Return (x, y) of the center of cell containing provided text 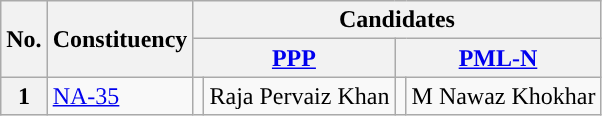
Candidates (397, 20)
1 (24, 96)
PPP (294, 58)
No. (24, 39)
Raja Pervaiz Khan (300, 96)
NA-35 (120, 96)
Constituency (120, 39)
PML-N (498, 58)
M Nawaz Khokhar (504, 96)
